Scan for the cell matching the given text and deliver its [X, Y] coordinate at center. 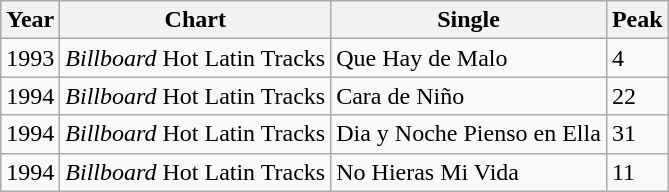
Single [469, 20]
Que Hay de Malo [469, 58]
4 [637, 58]
Dia y Noche Pienso en Ella [469, 134]
31 [637, 134]
Chart [196, 20]
No Hieras Mi Vida [469, 172]
Peak [637, 20]
22 [637, 96]
Cara de Niño [469, 96]
Year [30, 20]
11 [637, 172]
1993 [30, 58]
